Search for the cell housing the specified text and yield its (X, Y) center coordinate. 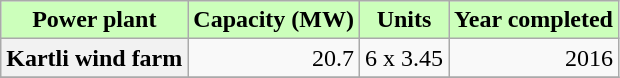
Power plant (94, 20)
20.7 (274, 58)
Capacity (MW) (274, 20)
Units (404, 20)
Year completed (534, 20)
Kartli wind farm (94, 58)
6 x 3.45 (404, 58)
2016 (534, 58)
